Determine the [x, y] coordinate at the center of the cell enclosing the given text.  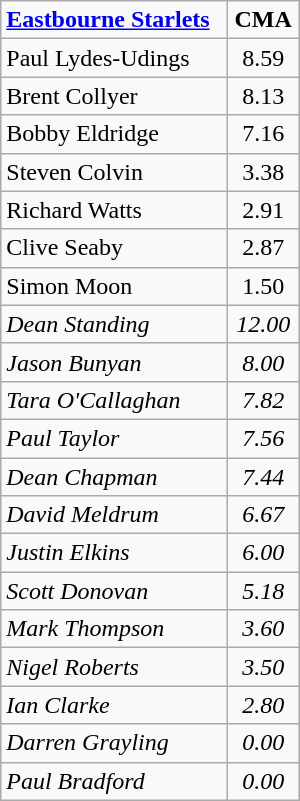
Tara O'Callaghan [114, 400]
7.82 [263, 400]
Darren Grayling [114, 743]
Dean Standing [114, 324]
8.59 [263, 58]
Richard Watts [114, 210]
7.16 [263, 134]
David Meldrum [114, 515]
1.50 [263, 286]
2.87 [263, 248]
5.18 [263, 591]
Mark Thompson [114, 629]
3.38 [263, 172]
8.00 [263, 362]
12.00 [263, 324]
Steven Colvin [114, 172]
2.80 [263, 705]
7.56 [263, 438]
2.91 [263, 210]
Jason Bunyan [114, 362]
3.50 [263, 667]
Clive Seaby [114, 248]
Paul Lydes-Udings [114, 58]
Brent Collyer [114, 96]
3.60 [263, 629]
Dean Chapman [114, 477]
Paul Bradford [114, 781]
Bobby Eldridge [114, 134]
6.00 [263, 553]
6.67 [263, 515]
Paul Taylor [114, 438]
Eastbourne Starlets [114, 20]
Nigel Roberts [114, 667]
Scott Donovan [114, 591]
Simon Moon [114, 286]
7.44 [263, 477]
Ian Clarke [114, 705]
8.13 [263, 96]
Justin Elkins [114, 553]
CMA [263, 20]
